Scan for the cell matching the given text and deliver its [X, Y] coordinate at center. 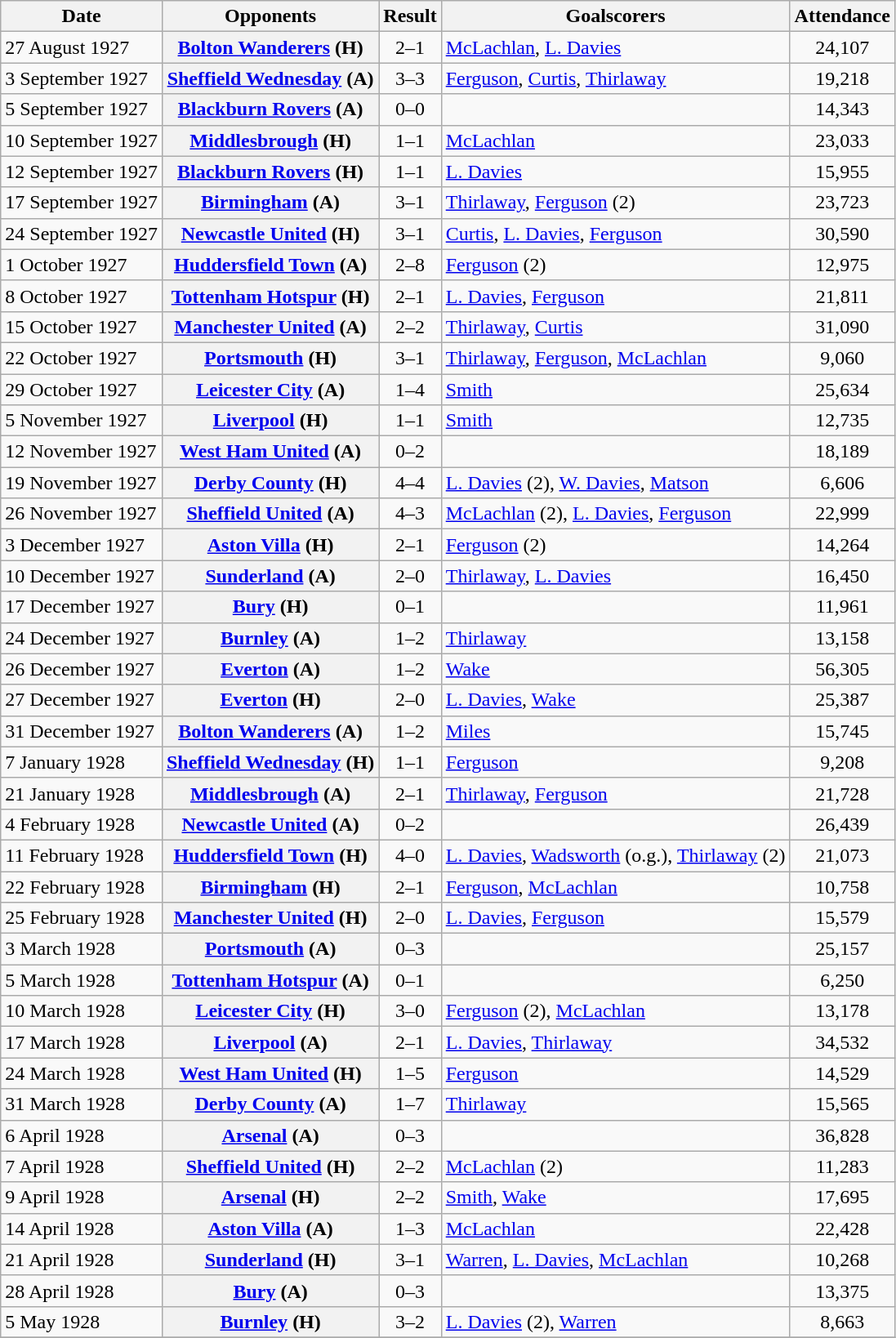
Warren, L. Davies, McLachlan [616, 1260]
13,158 [842, 638]
5 May 1928 [82, 1322]
19 November 1927 [82, 483]
13,178 [842, 1011]
25,157 [842, 949]
L. Davies [616, 172]
Burnley (A) [270, 638]
56,305 [842, 669]
18,189 [842, 452]
14,343 [842, 109]
Aston Villa (A) [270, 1229]
Newcastle United (H) [270, 234]
24 March 1928 [82, 1073]
Leicester City (H) [270, 1011]
14 April 1928 [82, 1229]
8,663 [842, 1322]
3 March 1928 [82, 949]
22,428 [842, 1229]
29 October 1927 [82, 390]
12 November 1927 [82, 452]
21,728 [842, 793]
Sheffield United (A) [270, 514]
McLachlan (2) [616, 1166]
L. Davies (2), Warren [616, 1322]
McLachlan, L. Davies [616, 47]
4–3 [410, 514]
1–5 [410, 1073]
Blackburn Rovers (A) [270, 109]
West Ham United (A) [270, 452]
27 December 1927 [82, 700]
24 September 1927 [82, 234]
0–0 [410, 109]
22 October 1927 [82, 358]
22 February 1928 [82, 886]
17 March 1928 [82, 1042]
9,060 [842, 358]
7 January 1928 [82, 762]
Goalscorers [616, 16]
Ferguson, Curtis, Thirlaway [616, 78]
L. Davies, Thirlaway [616, 1042]
Aston Villa (H) [270, 545]
26,439 [842, 824]
Everton (H) [270, 700]
26 November 1927 [82, 514]
Thirlaway, Ferguson [616, 793]
McLachlan (2), L. Davies, Ferguson [616, 514]
Sunderland (A) [270, 576]
15,579 [842, 918]
Huddersfield Town (A) [270, 265]
Manchester United (A) [270, 327]
Newcastle United (A) [270, 824]
4 February 1928 [82, 824]
23,033 [842, 140]
3–3 [410, 78]
Bolton Wanderers (A) [270, 731]
Ferguson, McLachlan [616, 886]
17 December 1927 [82, 607]
6,250 [842, 980]
Wake [616, 669]
31,090 [842, 327]
21 January 1928 [82, 793]
1–4 [410, 390]
15,955 [842, 172]
Blackburn Rovers (H) [270, 172]
12 September 1927 [82, 172]
L. Davies, Wadsworth (o.g.), Thirlaway (2) [616, 855]
10 December 1927 [82, 576]
11,283 [842, 1166]
19,218 [842, 78]
Tottenham Hotspur (A) [270, 980]
Sheffield Wednesday (H) [270, 762]
8 October 1927 [82, 296]
Derby County (A) [270, 1104]
3–0 [410, 1011]
14,529 [842, 1073]
10,268 [842, 1260]
31 March 1928 [82, 1104]
Leicester City (A) [270, 390]
Thirlaway, Ferguson (2) [616, 203]
21,811 [842, 296]
14,264 [842, 545]
23,723 [842, 203]
3 September 1927 [82, 78]
4–0 [410, 855]
1 October 1927 [82, 265]
3–2 [410, 1322]
Bury (A) [270, 1291]
5 March 1928 [82, 980]
15,745 [842, 731]
16,450 [842, 576]
Result [410, 16]
Portsmouth (H) [270, 358]
Bury (H) [270, 607]
24 December 1927 [82, 638]
Arsenal (H) [270, 1198]
Sheffield United (H) [270, 1166]
6,606 [842, 483]
30,590 [842, 234]
Thirlaway, Ferguson, McLachlan [616, 358]
25,634 [842, 390]
Curtis, L. Davies, Ferguson [616, 234]
Bolton Wanderers (H) [270, 47]
28 April 1928 [82, 1291]
Middlesbrough (H) [270, 140]
Date [82, 16]
17,695 [842, 1198]
25 February 1928 [82, 918]
12,735 [842, 421]
21,073 [842, 855]
4–4 [410, 483]
13,375 [842, 1291]
1–7 [410, 1104]
Portsmouth (A) [270, 949]
11,961 [842, 607]
11 February 1928 [82, 855]
27 August 1927 [82, 47]
15 October 1927 [82, 327]
22,999 [842, 514]
6 April 1928 [82, 1135]
Everton (A) [270, 669]
Liverpool (H) [270, 421]
Ferguson (2), McLachlan [616, 1011]
5 November 1927 [82, 421]
Tottenham Hotspur (H) [270, 296]
2–8 [410, 265]
9 April 1928 [82, 1198]
Derby County (H) [270, 483]
Thirlaway, Curtis [616, 327]
5 September 1927 [82, 109]
7 April 1928 [82, 1166]
Sunderland (H) [270, 1260]
10,758 [842, 886]
34,532 [842, 1042]
Middlesbrough (A) [270, 793]
Thirlaway, L. Davies [616, 576]
Attendance [842, 16]
31 December 1927 [82, 731]
Birmingham (H) [270, 886]
10 March 1928 [82, 1011]
26 December 1927 [82, 669]
36,828 [842, 1135]
21 April 1928 [82, 1260]
9,208 [842, 762]
Liverpool (A) [270, 1042]
3 December 1927 [82, 545]
Arsenal (A) [270, 1135]
12,975 [842, 265]
Huddersfield Town (H) [270, 855]
24,107 [842, 47]
Burnley (H) [270, 1322]
Sheffield Wednesday (A) [270, 78]
17 September 1927 [82, 203]
Smith, Wake [616, 1198]
Opponents [270, 16]
1–3 [410, 1229]
Miles [616, 731]
25,387 [842, 700]
Manchester United (H) [270, 918]
L. Davies (2), W. Davies, Matson [616, 483]
15,565 [842, 1104]
West Ham United (H) [270, 1073]
10 September 1927 [82, 140]
Birmingham (A) [270, 203]
L. Davies, Wake [616, 700]
